Capture the cell that displays the provided text and extract its (X, Y) central coordinate. 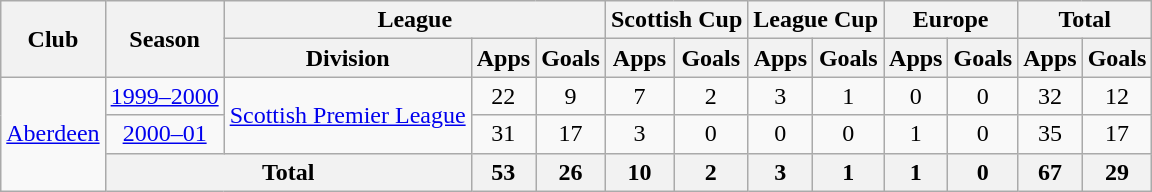
2000–01 (164, 134)
32 (1050, 96)
Club (53, 39)
Division (348, 58)
League Cup (816, 20)
Scottish Cup (676, 20)
Aberdeen (53, 134)
Season (164, 39)
9 (571, 96)
7 (639, 96)
53 (503, 172)
Scottish Premier League (348, 115)
League (414, 20)
29 (1117, 172)
31 (503, 134)
12 (1117, 96)
26 (571, 172)
67 (1050, 172)
Europe (951, 20)
1999–2000 (164, 96)
22 (503, 96)
10 (639, 172)
35 (1050, 134)
